Return [x, y] of the center of cell containing provided text 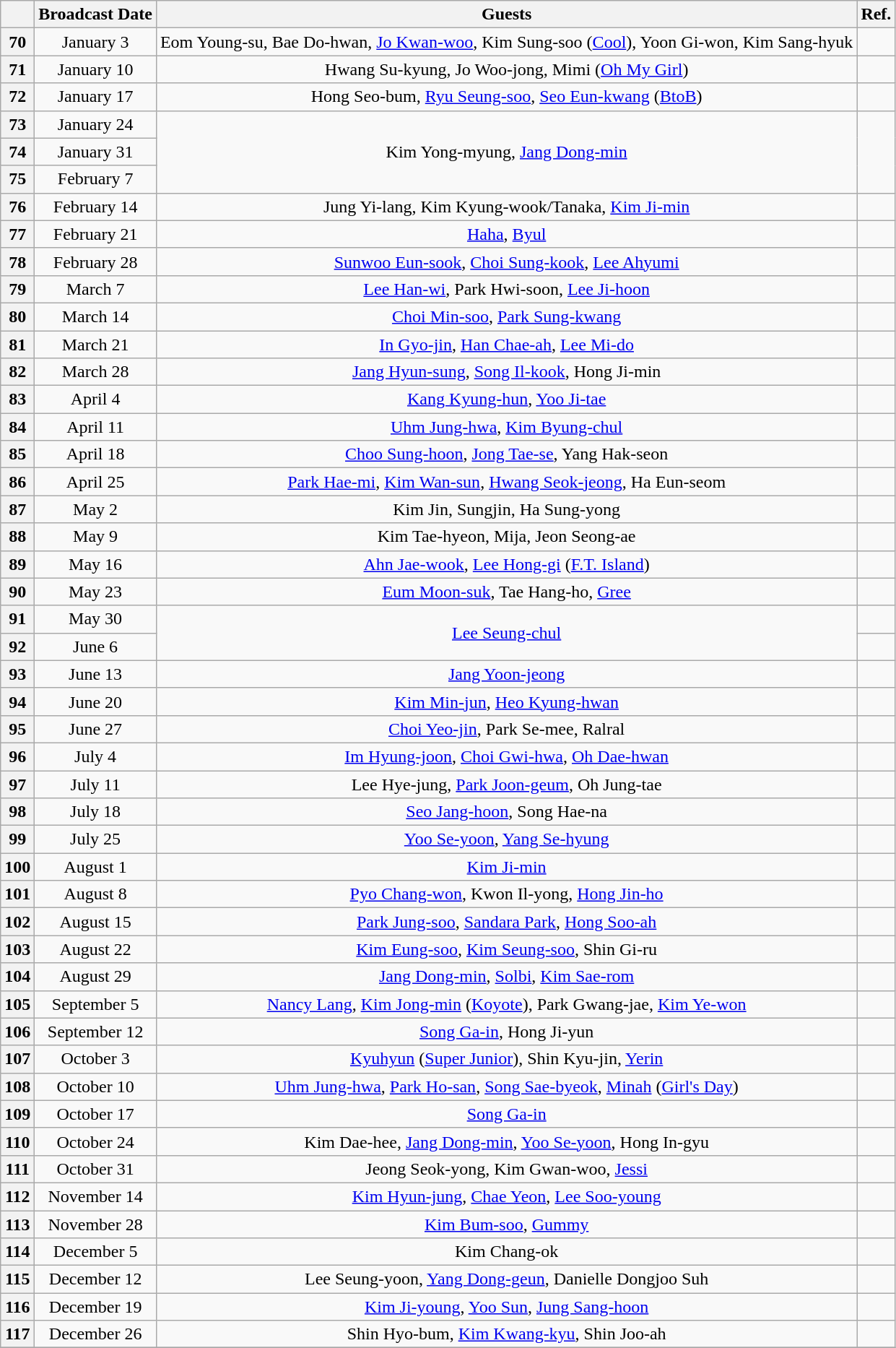
Lee Seung-chul [506, 633]
July 18 [95, 812]
May 16 [95, 564]
Song Ga-in [506, 1114]
77 [17, 234]
Pyo Chang-won, Kwon Il-yong, Hong Jin-ho [506, 894]
In Gyo-jin, Han Chae-ah, Lee Mi-do [506, 345]
89 [17, 564]
January 31 [95, 152]
94 [17, 701]
Kim Bum-soo, Gummy [506, 1224]
May 23 [95, 592]
Haha, Byul [506, 234]
Hwang Su-kyung, Jo Woo-jong, Mimi (Oh My Girl) [506, 69]
March 7 [95, 289]
74 [17, 152]
Sunwoo Eun-sook, Choi Sung-kook, Lee Ahyumi [506, 262]
Kim Ji-young, Yoo Sun, Jung Sang-hoon [506, 1307]
March 21 [95, 345]
October 31 [95, 1169]
January 24 [95, 124]
80 [17, 316]
August 15 [95, 922]
Seo Jang-hoon, Song Hae-na [506, 812]
June 27 [95, 729]
75 [17, 179]
January 17 [95, 97]
113 [17, 1224]
104 [17, 977]
Choo Sung-hoon, Jong Tae-se, Yang Hak-seon [506, 454]
Uhm Jung-hwa, Park Ho-san, Song Sae-byeok, Minah (Girl's Day) [506, 1086]
Nancy Lang, Kim Jong-min (Koyote), Park Gwang-jae, Kim Ye-won [506, 1004]
Kyuhyun (Super Junior), Shin Kyu-jin, Yerin [506, 1059]
88 [17, 537]
105 [17, 1004]
84 [17, 427]
January 3 [95, 42]
Kim Yong-myung, Jang Dong-min [506, 152]
December 12 [95, 1279]
Lee Hye-jung, Park Joon-geum, Oh Jung-tae [506, 784]
November 14 [95, 1196]
Jang Yoon-jeong [506, 674]
Kim Dae-hee, Jang Dong-min, Yoo Se-yoon, Hong In-gyu [506, 1141]
July 25 [95, 839]
106 [17, 1032]
Broadcast Date [95, 14]
Lee Seung-yoon, Yang Dong-geun, Danielle Dongjoo Suh [506, 1279]
Jung Yi-lang, Kim Kyung-wook/Tanaka, Kim Ji-min [506, 207]
101 [17, 894]
92 [17, 647]
June 13 [95, 674]
83 [17, 399]
Kim Tae-hyeon, Mija, Jeon Seong-ae [506, 537]
August 1 [95, 867]
97 [17, 784]
December 26 [95, 1334]
Kim Ji-min [506, 867]
March 14 [95, 316]
December 5 [95, 1252]
September 12 [95, 1032]
Kim Jin, Sungjin, Ha Sung-yong [506, 509]
103 [17, 949]
109 [17, 1114]
82 [17, 372]
Hong Seo-bum, Ryu Seung-soo, Seo Eun-kwang (BtoB) [506, 97]
May 30 [95, 619]
107 [17, 1059]
71 [17, 69]
Choi Yeo-jin, Park Se-mee, Ralral [506, 729]
Kim Eung-soo, Kim Seung-soo, Shin Gi-ru [506, 949]
114 [17, 1252]
72 [17, 97]
99 [17, 839]
Song Ga-in, Hong Ji-yun [506, 1032]
87 [17, 509]
October 3 [95, 1059]
April 25 [95, 482]
Ref. [877, 14]
Park Hae-mi, Kim Wan-sun, Hwang Seok-jeong, Ha Eun-seom [506, 482]
73 [17, 124]
March 28 [95, 372]
Jang Hyun-sung, Song Il-kook, Hong Ji-min [506, 372]
February 21 [95, 234]
102 [17, 922]
Kim Min-jun, Heo Kyung-hwan [506, 701]
August 29 [95, 977]
111 [17, 1169]
70 [17, 42]
Jeong Seok-yong, Kim Gwan-woo, Jessi [506, 1169]
93 [17, 674]
76 [17, 207]
Shin Hyo-bum, Kim Kwang-kyu, Shin Joo-ah [506, 1334]
Yoo Se-yoon, Yang Se-hyung [506, 839]
July 4 [95, 756]
86 [17, 482]
Guests [506, 14]
August 22 [95, 949]
May 9 [95, 537]
December 19 [95, 1307]
Ahn Jae-wook, Lee Hong-gi (F.T. Island) [506, 564]
81 [17, 345]
116 [17, 1307]
96 [17, 756]
Im Hyung-joon, Choi Gwi-hwa, Oh Dae-hwan [506, 756]
98 [17, 812]
85 [17, 454]
May 2 [95, 509]
February 7 [95, 179]
April 11 [95, 427]
Kim Hyun-jung, Chae Yeon, Lee Soo-young [506, 1196]
95 [17, 729]
117 [17, 1334]
Eum Moon-suk, Tae Hang-ho, Gree [506, 592]
115 [17, 1279]
February 28 [95, 262]
April 18 [95, 454]
November 28 [95, 1224]
October 10 [95, 1086]
110 [17, 1141]
78 [17, 262]
90 [17, 592]
Eom Young-su, Bae Do-hwan, Jo Kwan-woo, Kim Sung-soo (Cool), Yoon Gi-won, Kim Sang-hyuk [506, 42]
91 [17, 619]
August 8 [95, 894]
Jang Dong-min, Solbi, Kim Sae-rom [506, 977]
June 20 [95, 701]
Park Jung-soo, Sandara Park, Hong Soo-ah [506, 922]
January 10 [95, 69]
100 [17, 867]
February 14 [95, 207]
June 6 [95, 647]
October 24 [95, 1141]
79 [17, 289]
July 11 [95, 784]
Kang Kyung-hun, Yoo Ji-tae [506, 399]
Lee Han-wi, Park Hwi-soon, Lee Ji-hoon [506, 289]
October 17 [95, 1114]
April 4 [95, 399]
Uhm Jung-hwa, Kim Byung-chul [506, 427]
Kim Chang-ok [506, 1252]
September 5 [95, 1004]
108 [17, 1086]
Choi Min-soo, Park Sung-kwang [506, 316]
112 [17, 1196]
